Capture the cell that displays the provided text and extract its [x, y] central coordinate. 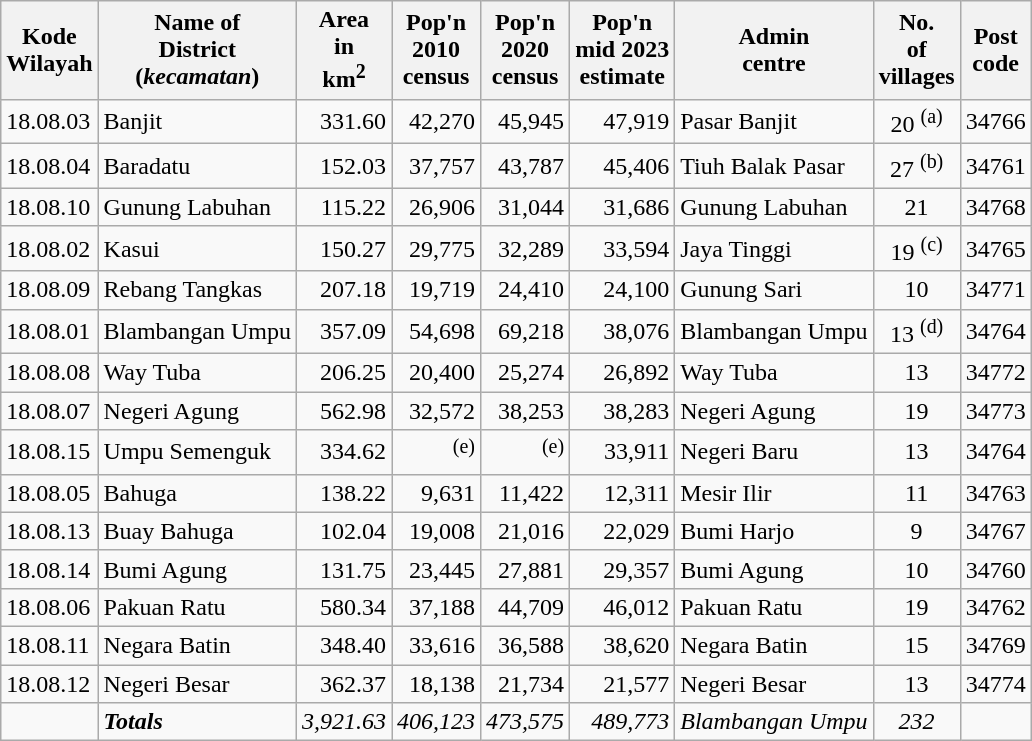
9,631 [436, 493]
34771 [996, 290]
18.08.14 [50, 569]
34765 [996, 248]
36,588 [526, 646]
18.08.09 [50, 290]
Postcode [996, 50]
Banjit [197, 122]
3,921.63 [344, 722]
44,709 [526, 608]
18.08.13 [50, 531]
21 [916, 207]
18.08.11 [50, 646]
27 (b) [916, 166]
Pop'n 2020census [526, 50]
43,787 [526, 166]
406,123 [436, 722]
38,076 [622, 332]
18.08.02 [50, 248]
18,138 [436, 684]
Admincentre [774, 50]
19,719 [436, 290]
33,911 [622, 452]
362.37 [344, 684]
489,773 [622, 722]
Pasar Banjit [774, 122]
38,620 [622, 646]
18.08.07 [50, 411]
25,274 [526, 373]
34761 [996, 166]
23,445 [436, 569]
18.08.12 [50, 684]
45,945 [526, 122]
18.08.08 [50, 373]
206.25 [344, 373]
Kasui [197, 248]
334.62 [344, 452]
150.27 [344, 248]
580.34 [344, 608]
20 (a) [916, 122]
37,188 [436, 608]
Totals [197, 722]
473,575 [526, 722]
29,357 [622, 569]
18.08.03 [50, 122]
31,044 [526, 207]
32,289 [526, 248]
Jaya Tinggi [774, 248]
115.22 [344, 207]
131.75 [344, 569]
42,270 [436, 122]
Rebang Tangkas [197, 290]
32,572 [436, 411]
34773 [996, 411]
33,594 [622, 248]
Name ofDistrict(kecamatan) [197, 50]
34762 [996, 608]
102.04 [344, 531]
Baradatu [197, 166]
Bumi Harjo [774, 531]
20,400 [436, 373]
Mesir Ilir [774, 493]
562.98 [344, 411]
47,919 [622, 122]
34760 [996, 569]
34772 [996, 373]
34766 [996, 122]
54,698 [436, 332]
12,311 [622, 493]
Pop'n 2010census [436, 50]
29,775 [436, 248]
19,008 [436, 531]
18.08.04 [50, 166]
207.18 [344, 290]
18.08.05 [50, 493]
232 [916, 722]
331.60 [344, 122]
Bahuga [197, 493]
24,410 [526, 290]
Tiuh Balak Pasar [774, 166]
26,906 [436, 207]
34774 [996, 684]
69,218 [526, 332]
Gunung Sari [774, 290]
37,757 [436, 166]
33,616 [436, 646]
34768 [996, 207]
18.08.10 [50, 207]
18.08.15 [50, 452]
13 (d) [916, 332]
Negeri Baru [774, 452]
Areain km2 [344, 50]
11 [916, 493]
46,012 [622, 608]
21,577 [622, 684]
Umpu Semenguk [197, 452]
24,100 [622, 290]
Pop'n mid 2023estimate [622, 50]
357.09 [344, 332]
22,029 [622, 531]
19 (c) [916, 248]
152.03 [344, 166]
26,892 [622, 373]
18.08.01 [50, 332]
34763 [996, 493]
27,881 [526, 569]
38,253 [526, 411]
34767 [996, 531]
21,734 [526, 684]
11,422 [526, 493]
9 [916, 531]
21,016 [526, 531]
Buay Bahuga [197, 531]
38,283 [622, 411]
45,406 [622, 166]
34769 [996, 646]
18.08.06 [50, 608]
15 [916, 646]
No.ofvillages [916, 50]
138.22 [344, 493]
348.40 [344, 646]
Kode Wilayah [50, 50]
31,686 [622, 207]
